Extract the [x, y] coordinate from the center of the cell holding the provided text.  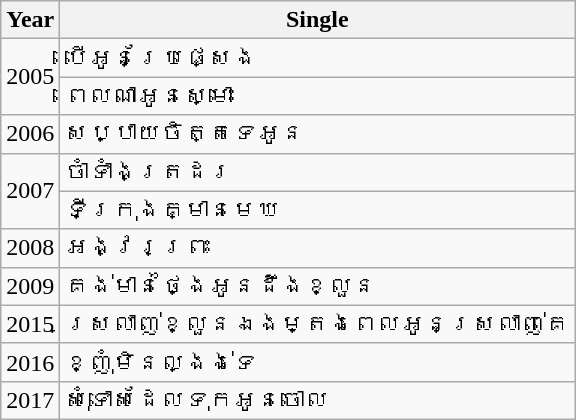
2016 [30, 362]
ស្រលាញ់ខ្លួនឯងម្តងពេលអូនស្រលាញ់គេ [318, 324]
2009 [30, 286]
គង់មានថ្ងៃអូនដឹងខ្លួន [318, 286]
បើអូនប្រែផ្សេង [318, 58]
ខ្ញុំមិនល្ងង់ទេ [318, 362]
2005 [30, 77]
ចាំទាំងត្រដរ [318, 172]
2008 [30, 248]
2007 [30, 191]
2017 [30, 400]
ពេលណាអូនស្មោះ [318, 96]
Year [30, 20]
ទីក្រុងគ្មានមេឃ [318, 210]
Single [318, 20]
សប្បាយចិត្តទេអូន [318, 134]
អង្វរព្រះ [318, 248]
2015 [30, 324]
សុំទោសដែលទុកអូនចោល [318, 400]
2006 [30, 134]
